Locate the cell with the specified text and output its [x, y] center coordinate. 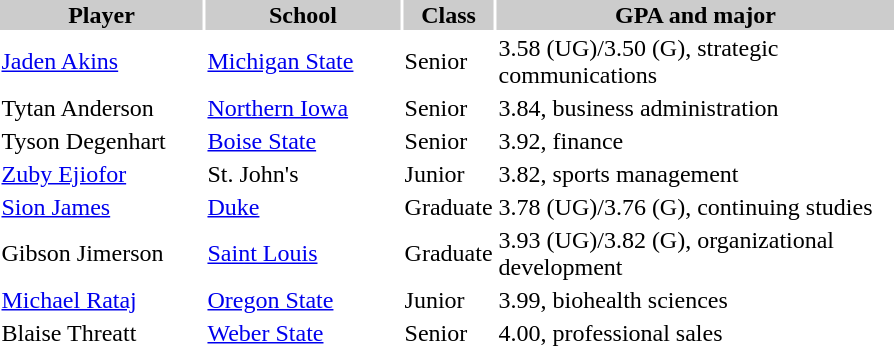
St. John's [303, 174]
Saint Louis [303, 254]
Zuby Ejiofor [102, 174]
Michael Rataj [102, 300]
3.92, finance [696, 141]
3.93 (UG)/3.82 (G), organizational development [696, 254]
3.58 (UG)/3.50 (G), strategic communications [696, 62]
Oregon State [303, 300]
Class [448, 15]
3.78 (UG)/3.76 (G), continuing studies [696, 207]
Player [102, 15]
Sion James [102, 207]
Tytan Anderson [102, 108]
Boise State [303, 141]
School [303, 15]
Northern Iowa [303, 108]
3.82, sports management [696, 174]
Jaden Akins [102, 62]
Duke [303, 207]
Tyson Degenhart [102, 141]
3.84, business administration [696, 108]
Gibson Jimerson [102, 254]
3.99, biohealth sciences [696, 300]
Michigan State [303, 62]
GPA and major [696, 15]
